Output the (x, y) coordinate of the center of the cell containing the given text.  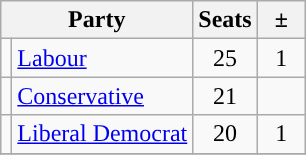
Party (97, 20)
± (281, 20)
Labour (102, 58)
Conservative (102, 96)
20 (225, 134)
Liberal Democrat (102, 134)
Seats (225, 20)
21 (225, 96)
25 (225, 58)
